Determine the [X, Y] coordinate at the center of the cell enclosing the given text.  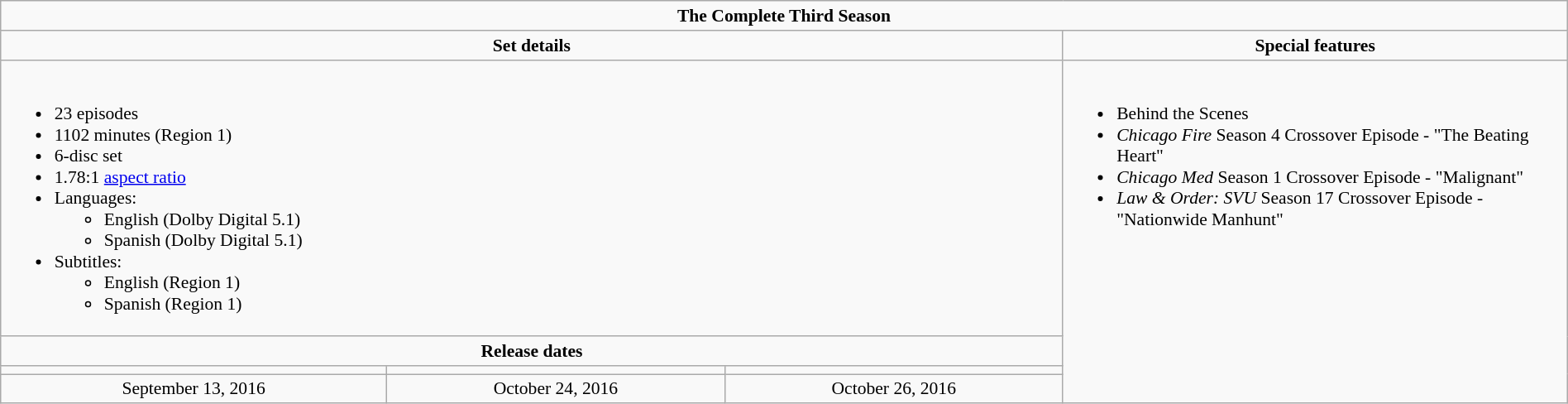
October 24, 2016 [556, 389]
Release dates [532, 351]
Special features [1315, 46]
The Complete Third Season [784, 16]
October 26, 2016 [893, 389]
Set details [532, 46]
September 13, 2016 [194, 389]
